Scan for the cell matching the given text and deliver its [x, y] coordinate at center. 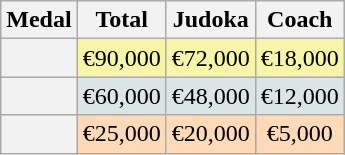
€20,000 [210, 134]
Total [122, 20]
€5,000 [300, 134]
€12,000 [300, 96]
€48,000 [210, 96]
Coach [300, 20]
€60,000 [122, 96]
€72,000 [210, 58]
€25,000 [122, 134]
€18,000 [300, 58]
Judoka [210, 20]
€90,000 [122, 58]
Medal [39, 20]
